Search for the cell housing the specified text and yield its [X, Y] center coordinate. 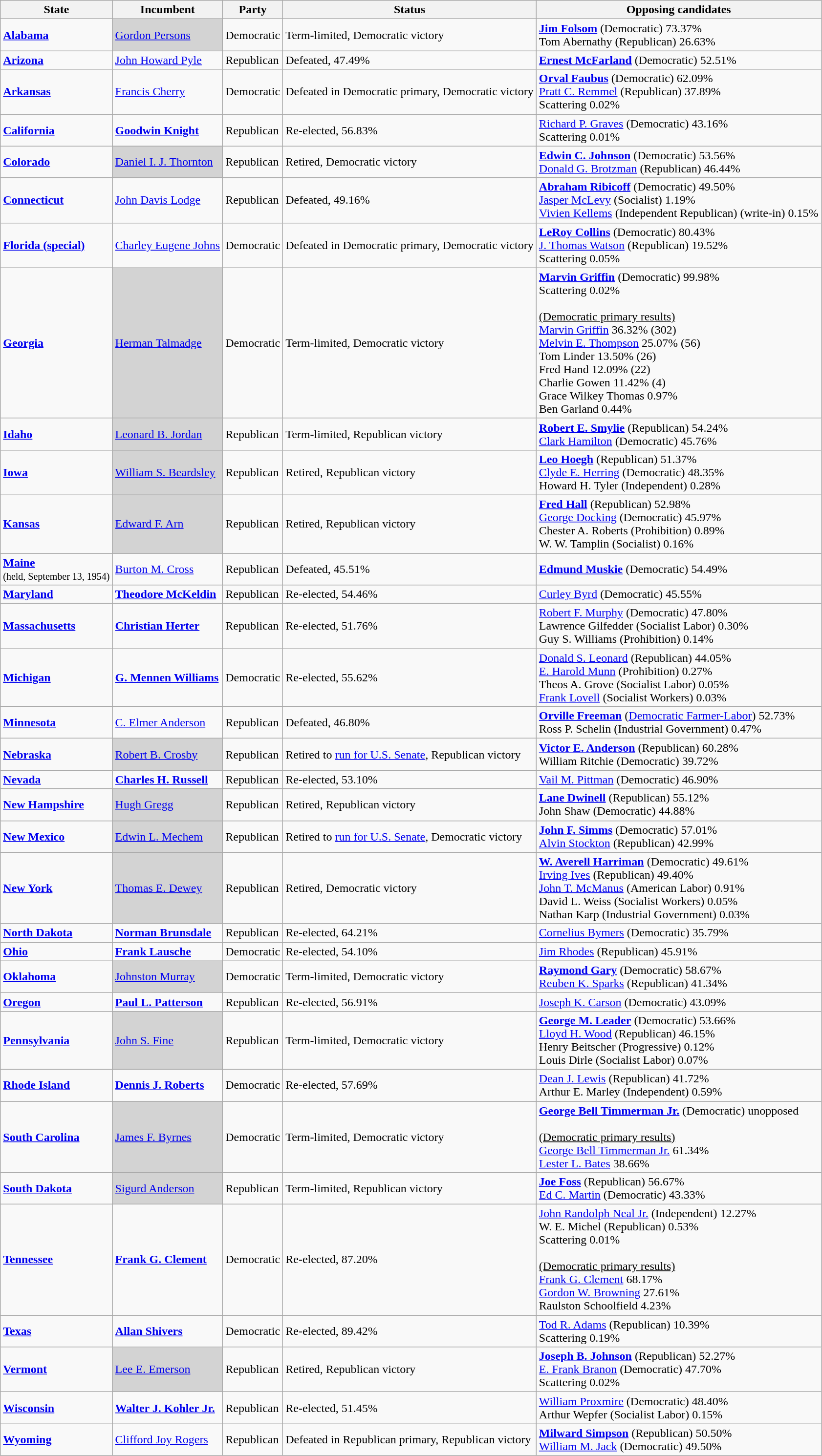
Herman Talmadge [168, 343]
Idaho [57, 434]
Robert B. Crosby [168, 754]
State [57, 10]
Charles H. Russell [168, 780]
Norman Brunsdale [168, 933]
Ohio [57, 951]
Massachusetts [57, 626]
Oklahoma [57, 977]
Donald S. Leonard (Republican) 44.05%E. Harold Munn (Prohibition) 0.27%Theos A. Grove (Socialist Labor) 0.05%Frank Lovell (Socialist Workers) 0.03% [678, 678]
Edmund Muskie (Democratic) 54.49% [678, 569]
Gordon Persons [168, 35]
Vermont [57, 1370]
Status [410, 10]
Wisconsin [57, 1408]
Leonard B. Jordan [168, 434]
Kansas [57, 524]
Wyoming [57, 1440]
Joseph B. Johnson (Republican) 52.27%E. Frank Branon (Democratic) 47.70%Scattering 0.02% [678, 1370]
Retired to run for U.S. Senate, Republican victory [410, 754]
James F. Byrnes [168, 1137]
Rhode Island [57, 1085]
Defeated, 49.16% [410, 200]
Re-elected, 53.10% [410, 780]
Allan Shivers [168, 1331]
Defeated in Republican primary, Republican victory [410, 1440]
Re-elected, 54.10% [410, 951]
Florida (special) [57, 245]
California [57, 130]
Goodwin Knight [168, 130]
George M. Leader (Democratic) 53.66%Lloyd H. Wood (Republican) 46.15%Henry Beitscher (Progressive) 0.12%Louis Dirle (Socialist Labor) 0.07% [678, 1040]
Dennis J. Roberts [168, 1085]
Party [253, 10]
Cornelius Bymers (Democratic) 35.79% [678, 933]
Paul L. Patterson [168, 1002]
Re-elected, 87.20% [410, 1260]
Fred Hall (Republican) 52.98%George Docking (Democratic) 45.97%Chester A. Roberts (Prohibition) 0.89%W. W. Tamplin (Socialist) 0.16% [678, 524]
Edwin C. Johnson (Democratic) 53.56%Donald G. Brotzman (Republican) 46.44% [678, 162]
Burton M. Cross [168, 569]
Francis Cherry [168, 92]
Maine(held, September 13, 1954) [57, 569]
Robert F. Murphy (Democratic) 47.80%Lawrence Gilfedder (Socialist Labor) 0.30%Guy S. Williams (Prohibition) 0.14% [678, 626]
Sigurd Anderson [168, 1189]
Daniel I. J. Thornton [168, 162]
Richard P. Graves (Democratic) 43.16%Scattering 0.01% [678, 130]
Lane Dwinell (Republican) 55.12%John Shaw (Democratic) 44.88% [678, 805]
George Bell Timmerman Jr. (Democratic) unopposed(Democratic primary results)George Bell Timmerman Jr. 61.34%Lester L. Bates 38.66% [678, 1137]
Tod R. Adams (Republican) 10.39%Scattering 0.19% [678, 1331]
Re-elected, 51.76% [410, 626]
Re-elected, 56.83% [410, 130]
Dean J. Lewis (Republican) 41.72%Arthur E. Marley (Independent) 0.59% [678, 1085]
Defeated, 47.49% [410, 60]
Walter J. Kohler Jr. [168, 1408]
Re-elected, 57.69% [410, 1085]
John F. Simms (Democratic) 57.01%Alvin Stockton (Republican) 42.99% [678, 836]
Jim Folsom (Democratic) 73.37%Tom Abernathy (Republican) 26.63% [678, 35]
Colorado [57, 162]
Robert E. Smylie (Republican) 54.24%Clark Hamilton (Democratic) 45.76% [678, 434]
Iowa [57, 472]
Re-elected, 51.45% [410, 1408]
South Dakota [57, 1189]
Clifford Joy Rogers [168, 1440]
North Dakota [57, 933]
Oregon [57, 1002]
Re-elected, 55.62% [410, 678]
Tennessee [57, 1260]
Christian Herter [168, 626]
Jim Rhodes (Republican) 45.91% [678, 951]
Victor E. Anderson (Republican) 60.28%William Ritchie (Democratic) 39.72% [678, 754]
Thomas E. Dewey [168, 888]
New York [57, 888]
Raymond Gary (Democratic) 58.67%Reuben K. Sparks (Republican) 41.34% [678, 977]
Arizona [57, 60]
C. Elmer Anderson [168, 723]
South Carolina [57, 1137]
Charley Eugene Johns [168, 245]
New Mexico [57, 836]
Retired to run for U.S. Senate, Democratic victory [410, 836]
Orval Faubus (Democratic) 62.09%Pratt C. Remmel (Republican) 37.89%Scattering 0.02% [678, 92]
Joseph K. Carson (Democratic) 43.09% [678, 1002]
Defeated, 46.80% [410, 723]
Joe Foss (Republican) 56.67%Ed C. Martin (Democratic) 43.33% [678, 1189]
Alabama [57, 35]
Defeated, 45.51% [410, 569]
Edwin L. Mechem [168, 836]
Re-elected, 64.21% [410, 933]
Ernest McFarland (Democratic) 52.51% [678, 60]
Georgia [57, 343]
Curley Byrd (Democratic) 45.55% [678, 594]
Nebraska [57, 754]
Minnesota [57, 723]
Edward F. Arn [168, 524]
G. Mennen Williams [168, 678]
John S. Fine [168, 1040]
William Proxmire (Democratic) 48.40%Arthur Wepfer (Socialist Labor) 0.15% [678, 1408]
Texas [57, 1331]
William S. Beardsley [168, 472]
Theodore McKeldin [168, 594]
Orville Freeman (Democratic Farmer-Labor) 52.73%Ross P. Schelin (Industrial Government) 0.47% [678, 723]
New Hampshire [57, 805]
Johnston Murray [168, 977]
Re-elected, 56.91% [410, 1002]
Michigan [57, 678]
Arkansas [57, 92]
Pennsylvania [57, 1040]
Re-elected, 54.46% [410, 594]
Vail M. Pittman (Democratic) 46.90% [678, 780]
John Howard Pyle [168, 60]
Frank Lausche [168, 951]
Leo Hoegh (Republican) 51.37%Clyde E. Herring (Democratic) 48.35%Howard H. Tyler (Independent) 0.28% [678, 472]
Connecticut [57, 200]
Opposing candidates [678, 10]
Incumbent [168, 10]
Maryland [57, 594]
Lee E. Emerson [168, 1370]
Milward Simpson (Republican) 50.50%William M. Jack (Democratic) 49.50% [678, 1440]
John Davis Lodge [168, 200]
Nevada [57, 780]
Re-elected, 89.42% [410, 1331]
Frank G. Clement [168, 1260]
Hugh Gregg [168, 805]
LeRoy Collins (Democratic) 80.43%J. Thomas Watson (Republican) 19.52%Scattering 0.05% [678, 245]
Abraham Ribicoff (Democratic) 49.50%Jasper McLevy (Socialist) 1.19%Vivien Kellems (Independent Republican) (write-in) 0.15% [678, 200]
